Search for the cell housing the specified text and yield its (x, y) center coordinate. 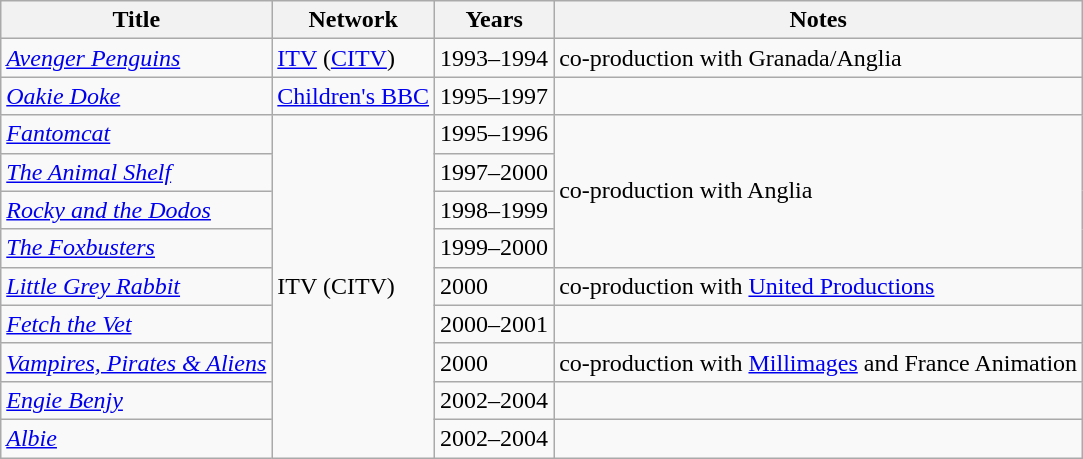
1993–1994 (494, 58)
Network (354, 20)
1997–2000 (494, 172)
co-production with United Productions (818, 286)
Albie (136, 438)
Fetch the Vet (136, 324)
Years (494, 20)
Notes (818, 20)
Rocky and the Dodos (136, 210)
co-production with Millimages and France Animation (818, 362)
Vampires, Pirates & Aliens (136, 362)
1999–2000 (494, 248)
Avenger Penguins (136, 58)
1998–1999 (494, 210)
Little Grey Rabbit (136, 286)
1995–1996 (494, 134)
Children's BBC (354, 96)
The Animal Shelf (136, 172)
Title (136, 20)
1995–1997 (494, 96)
Fantomcat (136, 134)
co-production with Anglia (818, 191)
2000–2001 (494, 324)
Engie Benjy (136, 400)
The Foxbusters (136, 248)
Oakie Doke (136, 96)
co-production with Granada/Anglia (818, 58)
